Search for the cell housing the specified text and yield its (x, y) center coordinate. 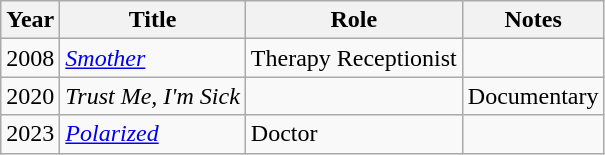
Trust Me, I'm Sick (153, 96)
Notes (533, 20)
2023 (30, 134)
2020 (30, 96)
Title (153, 20)
Year (30, 20)
Polarized (153, 134)
Therapy Receptionist (354, 58)
Doctor (354, 134)
2008 (30, 58)
Smother (153, 58)
Role (354, 20)
Documentary (533, 96)
